For the text-containing cell, return its midpoint in (x, y) coordinate format. 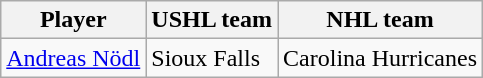
Carolina Hurricanes (380, 58)
USHL team (212, 20)
NHL team (380, 20)
Player (74, 20)
Andreas Nödl (74, 58)
Sioux Falls (212, 58)
